Pinpoint the cell where the given text exists, returning its (X, Y) midpoint coordinate. 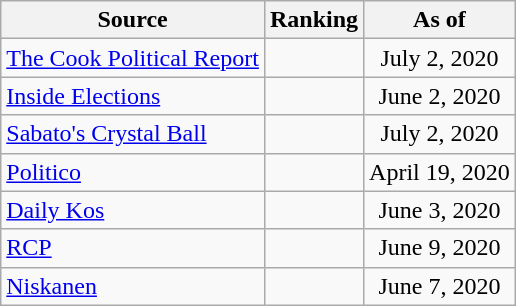
Politico (133, 172)
Niskanen (133, 286)
Sabato's Crystal Ball (133, 134)
Ranking (314, 20)
The Cook Political Report (133, 58)
June 3, 2020 (440, 210)
April 19, 2020 (440, 172)
Inside Elections (133, 96)
June 7, 2020 (440, 286)
June 2, 2020 (440, 96)
June 9, 2020 (440, 248)
Daily Kos (133, 210)
As of (440, 20)
Source (133, 20)
RCP (133, 248)
